Output the (x, y) coordinate of the center of the cell containing the given text.  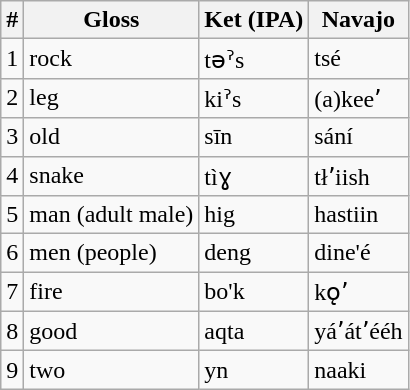
snake (112, 176)
dine'é (358, 253)
kǫʼ (358, 292)
9 (12, 370)
kiˀs (254, 98)
aqta (254, 331)
good (112, 331)
deng (254, 253)
fire (112, 292)
two (112, 370)
tsé (358, 59)
Gloss (112, 20)
men (people) (112, 253)
old (112, 137)
yáʼátʼééh (358, 331)
sání (358, 137)
4 (12, 176)
5 (12, 215)
naaki (358, 370)
1 (12, 59)
hig (254, 215)
tìɣ (254, 176)
yn (254, 370)
tłʼiish (358, 176)
sīn (254, 137)
bo'k (254, 292)
təˀs (254, 59)
rock (112, 59)
7 (12, 292)
hastiin (358, 215)
Navajo (358, 20)
Ket (IPA) (254, 20)
# (12, 20)
6 (12, 253)
3 (12, 137)
man (adult male) (112, 215)
leg (112, 98)
2 (12, 98)
(a)keeʼ (358, 98)
8 (12, 331)
